Output the (X, Y) coordinate of the center of the cell containing the given text.  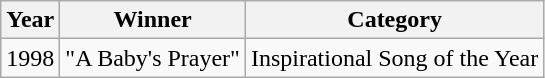
Category (394, 20)
Year (30, 20)
1998 (30, 58)
Inspirational Song of the Year (394, 58)
Winner (153, 20)
"A Baby's Prayer" (153, 58)
